Find where the given text appears and provide that cell's center as (X, Y) coordinate. 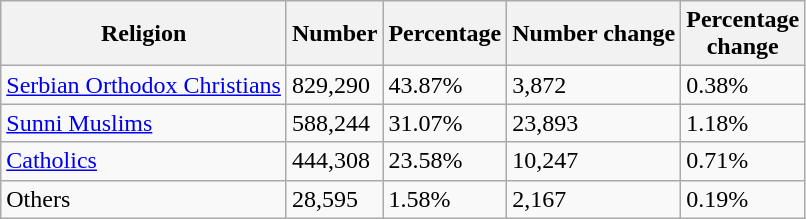
588,244 (334, 123)
Percentage change (743, 34)
444,308 (334, 161)
28,595 (334, 199)
0.19% (743, 199)
23.58% (445, 161)
2,167 (594, 199)
Number change (594, 34)
0.38% (743, 85)
Sunni Muslims (144, 123)
10,247 (594, 161)
3,872 (594, 85)
829,290 (334, 85)
Percentage (445, 34)
23,893 (594, 123)
43.87% (445, 85)
Number (334, 34)
0.71% (743, 161)
Catholics (144, 161)
31.07% (445, 123)
1.58% (445, 199)
Serbian Orthodox Christians (144, 85)
Others (144, 199)
Religion (144, 34)
1.18% (743, 123)
